Find where the given text appears and provide that cell's center as [X, Y] coordinate. 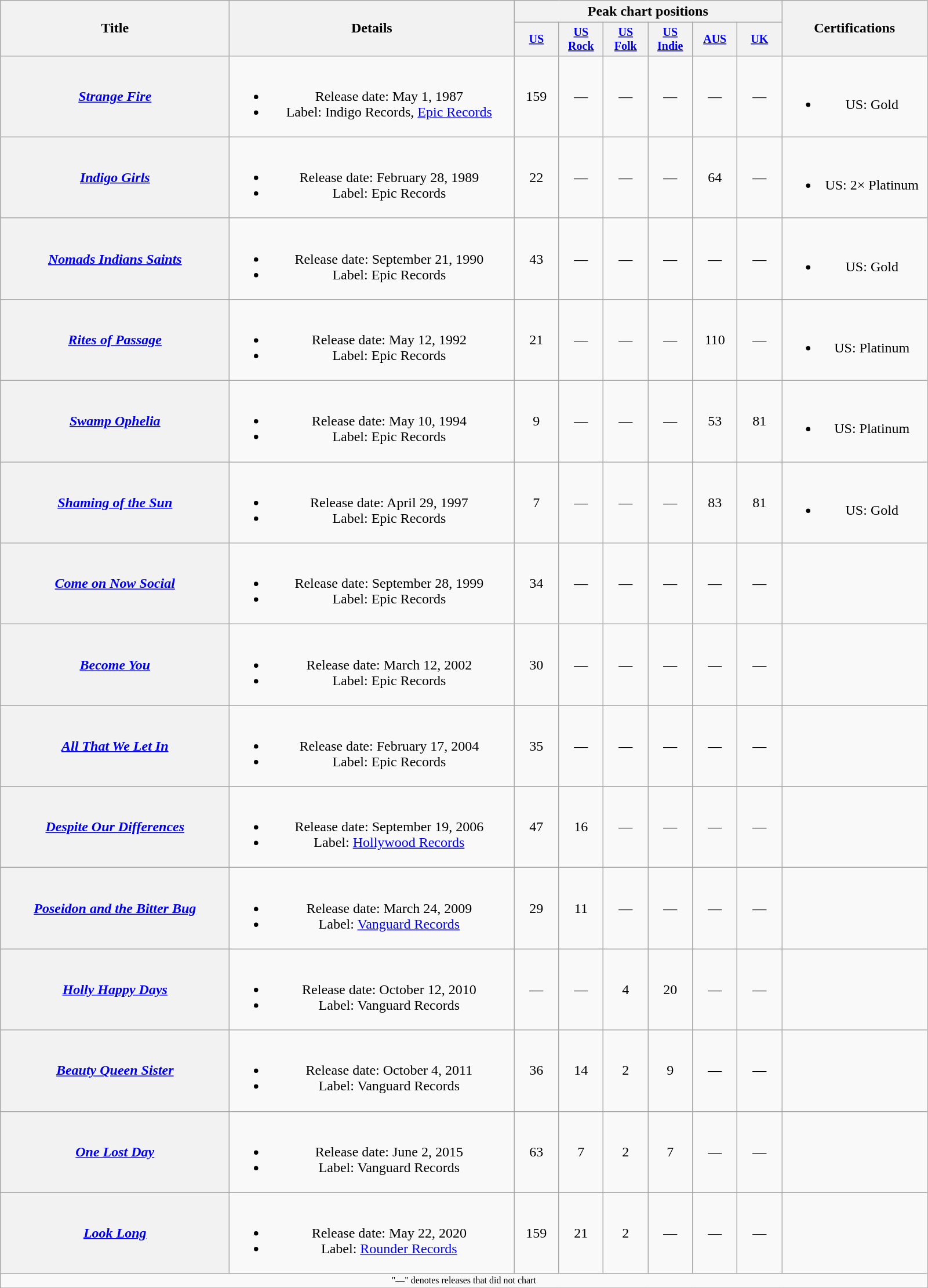
Release date: September 19, 2006Label: Hollywood Records [372, 827]
Swamp Ophelia [115, 421]
43 [537, 259]
Shaming of the Sun [115, 503]
Release date: April 29, 1997Label: Epic Records [372, 503]
Come on Now Social [115, 584]
Release date: March 12, 2002Label: Epic Records [372, 665]
Release date: June 2, 2015Label: Vanguard Records [372, 1152]
Release date: February 17, 2004Label: Epic Records [372, 746]
14 [581, 1071]
64 [715, 177]
Indigo Girls [115, 177]
Certifications [854, 28]
Release date: March 24, 2009Label: Vanguard Records [372, 908]
53 [715, 421]
11 [581, 908]
US Indie [670, 39]
Title [115, 28]
Release date: October 4, 2011Label: Vanguard Records [372, 1071]
"—" denotes releases that did not chart [464, 1280]
83 [715, 503]
US Folk [626, 39]
Release date: October 12, 2010Label: Vanguard Records [372, 989]
Details [372, 28]
Peak chart positions [648, 12]
4 [626, 989]
Release date: May 10, 1994Label: Epic Records [372, 421]
Poseidon and the Bitter Bug [115, 908]
Release date: February 28, 1989Label: Epic Records [372, 177]
Holly Happy Days [115, 989]
110 [715, 340]
Nomads Indians Saints [115, 259]
Become You [115, 665]
All That We Let In [115, 746]
Look Long [115, 1233]
47 [537, 827]
16 [581, 827]
Release date: September 21, 1990Label: Epic Records [372, 259]
Release date: May 22, 2020Label: Rounder Records [372, 1233]
AUS [715, 39]
63 [537, 1152]
Rites of Passage [115, 340]
20 [670, 989]
22 [537, 177]
34 [537, 584]
Release date: May 12, 1992Label: Epic Records [372, 340]
US: 2× Platinum [854, 177]
35 [537, 746]
One Lost Day [115, 1152]
Beauty Queen Sister [115, 1071]
Release date: May 1, 1987Label: Indigo Records, Epic Records [372, 96]
Release date: September 28, 1999Label: Epic Records [372, 584]
UK [759, 39]
Strange Fire [115, 96]
Despite Our Differences [115, 827]
29 [537, 908]
36 [537, 1071]
30 [537, 665]
US Rock [581, 39]
US [537, 39]
